Pinpoint the cell where the given text exists, returning its [X, Y] midpoint coordinate. 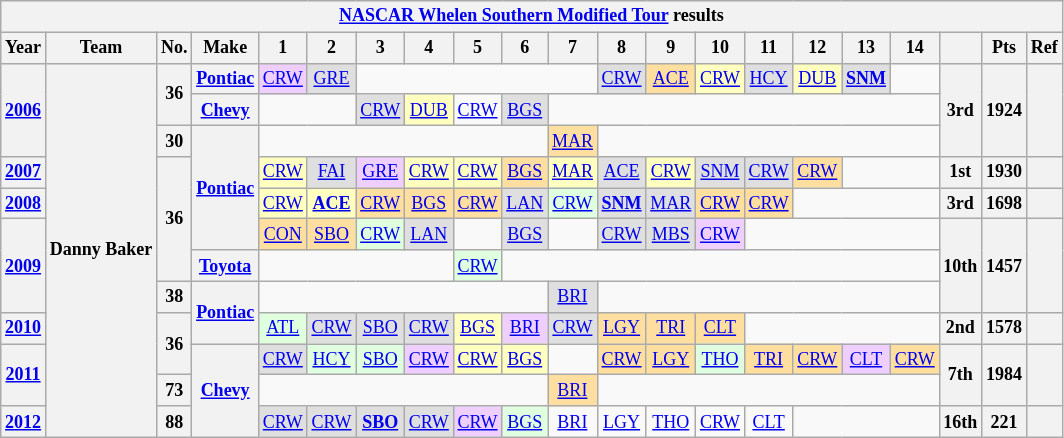
3 [380, 48]
Toyota [226, 266]
5 [478, 48]
Make [226, 48]
2008 [24, 204]
CON [282, 234]
16th [960, 422]
8 [622, 48]
14 [914, 48]
2nd [960, 328]
NASCAR Whelen Southern Modified Tour results [532, 16]
1930 [1004, 172]
30 [174, 140]
Year [24, 48]
2006 [24, 110]
2010 [24, 328]
88 [174, 422]
6 [525, 48]
2007 [24, 172]
Ref [1044, 48]
221 [1004, 422]
2012 [24, 422]
No. [174, 48]
ATL [282, 328]
2009 [24, 266]
9 [671, 48]
1984 [1004, 375]
11 [768, 48]
FAI [332, 172]
MBS [671, 234]
7th [960, 375]
10 [720, 48]
1 [282, 48]
73 [174, 390]
1578 [1004, 328]
10th [960, 266]
Danny Baker [100, 250]
38 [174, 296]
12 [818, 48]
1924 [1004, 110]
Team [100, 48]
2 [332, 48]
1st [960, 172]
2011 [24, 375]
1457 [1004, 266]
4 [430, 48]
Pts [1004, 48]
1698 [1004, 204]
13 [866, 48]
7 [573, 48]
